Return the (X, Y) coordinate for the center point of the cell that contains the specified text.  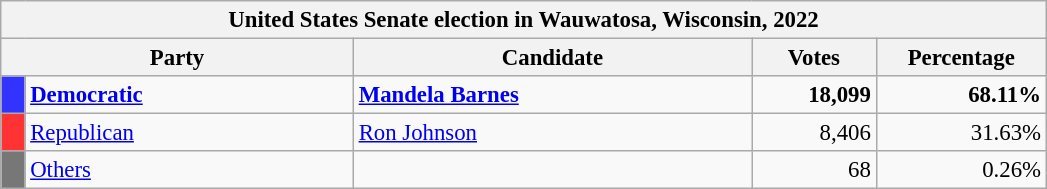
18,099 (814, 95)
Mandela Barnes (552, 95)
United States Senate election in Wauwatosa, Wisconsin, 2022 (524, 20)
68 (814, 170)
Others (189, 170)
Percentage (961, 58)
Republican (189, 133)
31.63% (961, 133)
Votes (814, 58)
Democratic (189, 95)
Ron Johnson (552, 133)
Candidate (552, 58)
68.11% (961, 95)
0.26% (961, 170)
Party (178, 58)
8,406 (814, 133)
